Pinpoint the cell where the given text exists, returning its (X, Y) midpoint coordinate. 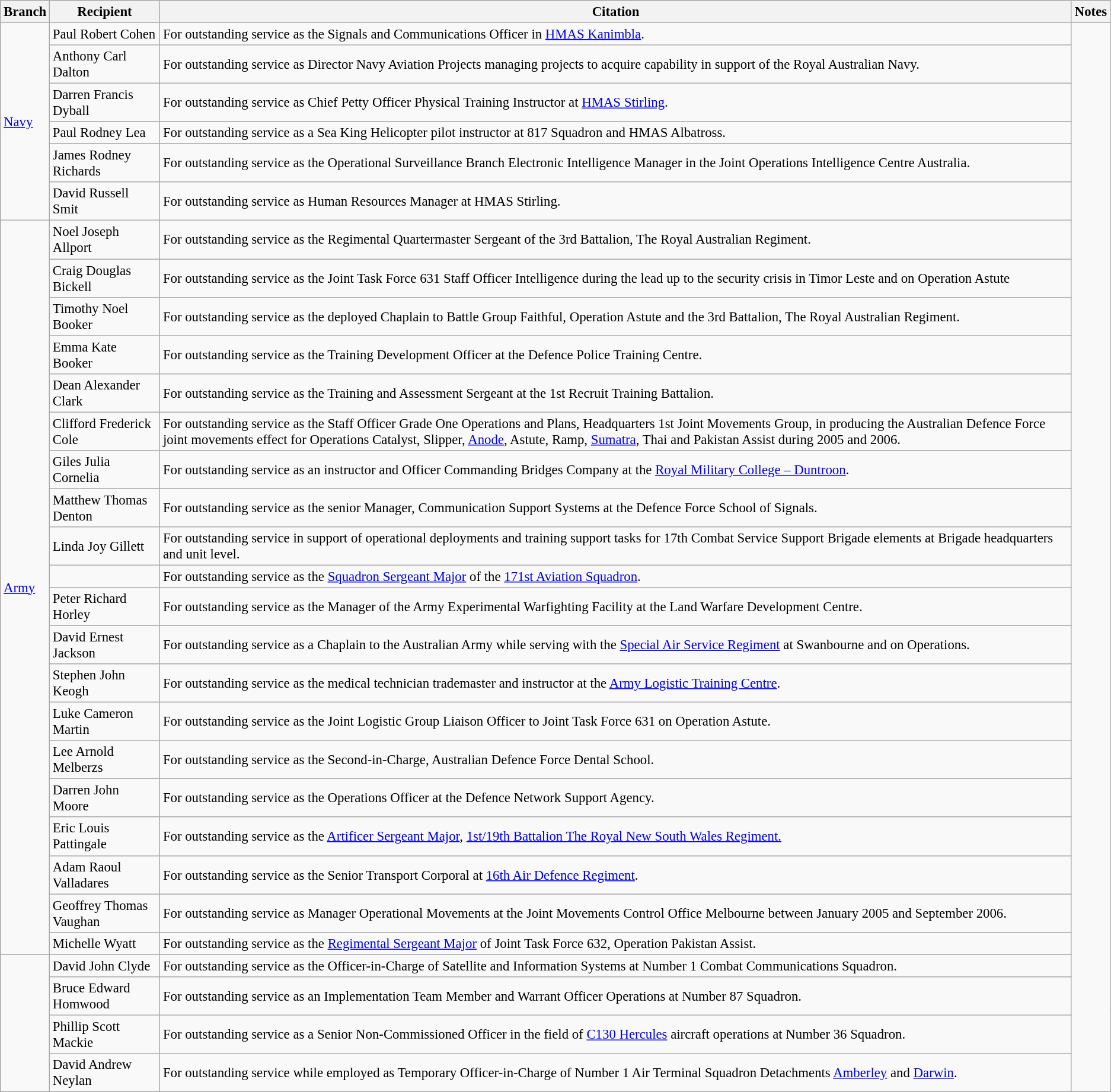
Paul Rodney Lea (105, 133)
Notes (1091, 12)
For outstanding service as the Training and Assessment Sergeant at the 1st Recruit Training Battalion. (616, 392)
For outstanding service as Chief Petty Officer Physical Training Instructor at HMAS Stirling. (616, 103)
Lee Arnold Melberzs (105, 760)
For outstanding service as the senior Manager, Communication Support Systems at the Defence Force School of Signals. (616, 507)
For outstanding service as the Signals and Communications Officer in HMAS Kanimbla. (616, 34)
David John Clyde (105, 966)
For outstanding service as Human Resources Manager at HMAS Stirling. (616, 202)
Citation (616, 12)
For outstanding service as the Joint Logistic Group Liaison Officer to Joint Task Force 631 on Operation Astute. (616, 722)
Recipient (105, 12)
Peter Richard Horley (105, 607)
Phillip Scott Mackie (105, 1034)
Clifford Frederick Cole (105, 432)
Dean Alexander Clark (105, 392)
Giles Julia Cornelia (105, 470)
For outstanding service as the Senior Transport Corporal at 16th Air Defence Regiment. (616, 875)
For outstanding service as the deployed Chaplain to Battle Group Faithful, Operation Astute and the 3rd Battalion, The Royal Australian Regiment. (616, 317)
Eric Louis Pattingale (105, 837)
For outstanding service as the Squadron Sergeant Major of the 171st Aviation Squadron. (616, 576)
David Andrew Neylan (105, 1073)
Emma Kate Booker (105, 355)
For outstanding service as the medical technician trademaster and instructor at the Army Logistic Training Centre. (616, 683)
For outstanding service as a Senior Non-Commissioned Officer in the field of C130 Hercules aircraft operations at Number 36 Squadron. (616, 1034)
For outstanding service as the Regimental Sergeant Major of Joint Task Force 632, Operation Pakistan Assist. (616, 943)
For outstanding service as the Operations Officer at the Defence Network Support Agency. (616, 798)
David Russell Smit (105, 202)
Darren John Moore (105, 798)
Stephen John Keogh (105, 683)
Adam Raoul Valladares (105, 875)
Navy (25, 122)
Branch (25, 12)
For outstanding service while employed as Temporary Officer-in-Charge of Number 1 Air Terminal Squadron Detachments Amberley and Darwin. (616, 1073)
For outstanding service as the Officer-in-Charge of Satellite and Information Systems at Number 1 Combat Communications Squadron. (616, 966)
For outstanding service as the Regimental Quartermaster Sergeant of the 3rd Battalion, The Royal Australian Regiment. (616, 240)
For outstanding service as the Operational Surveillance Branch Electronic Intelligence Manager in the Joint Operations Intelligence Centre Australia. (616, 164)
Noel Joseph Allport (105, 240)
Anthony Carl Dalton (105, 64)
Army (25, 587)
Linda Joy Gillett (105, 547)
For outstanding service as Director Navy Aviation Projects managing projects to acquire capability in support of the Royal Australian Navy. (616, 64)
For outstanding service as Manager Operational Movements at the Joint Movements Control Office Melbourne between January 2005 and September 2006. (616, 913)
For outstanding service as the Second-in-Charge, Australian Defence Force Dental School. (616, 760)
James Rodney Richards (105, 164)
For outstanding service as an instructor and Officer Commanding Bridges Company at the Royal Military College – Duntroon. (616, 470)
Bruce Edward Homwood (105, 996)
Michelle Wyatt (105, 943)
For outstanding service as a Sea King Helicopter pilot instructor at 817 Squadron and HMAS Albatross. (616, 133)
Darren Francis Dyball (105, 103)
David Ernest Jackson (105, 645)
For outstanding service as an Implementation Team Member and Warrant Officer Operations at Number 87 Squadron. (616, 996)
For outstanding service as a Chaplain to the Australian Army while serving with the Special Air Service Regiment at Swanbourne and on Operations. (616, 645)
Timothy Noel Booker (105, 317)
Paul Robert Cohen (105, 34)
For outstanding service as the Manager of the Army Experimental Warfighting Facility at the Land Warfare Development Centre. (616, 607)
For outstanding service as the Artificer Sergeant Major, 1st/19th Battalion The Royal New South Wales Regiment. (616, 837)
Matthew Thomas Denton (105, 507)
For outstanding service as the Training Development Officer at the Defence Police Training Centre. (616, 355)
Luke Cameron Martin (105, 722)
Craig Douglas Bickell (105, 279)
Geoffrey Thomas Vaughan (105, 913)
